Scan for the cell matching the given text and deliver its (X, Y) coordinate at center. 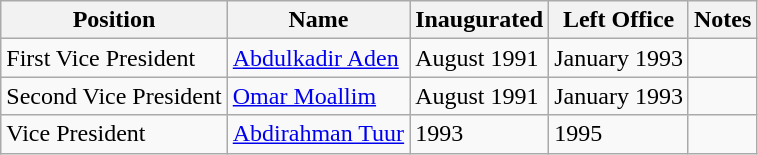
Left Office (619, 20)
1993 (480, 134)
Second Vice President (114, 96)
Vice President (114, 134)
Position (114, 20)
1995 (619, 134)
Notes (722, 20)
Omar Moallim (318, 96)
Abdirahman Tuur (318, 134)
First Vice President (114, 58)
Abdulkadir Aden (318, 58)
Inaugurated (480, 20)
Name (318, 20)
